Scan for the cell matching the given text and deliver its [x, y] coordinate at center. 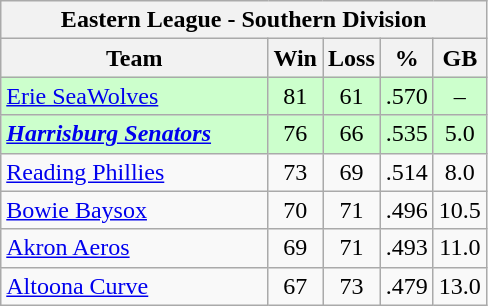
76 [296, 134]
13.0 [460, 286]
.496 [406, 210]
Eastern League - Southern Division [244, 20]
.493 [406, 248]
67 [296, 286]
66 [351, 134]
81 [296, 96]
Loss [351, 58]
.535 [406, 134]
Win [296, 58]
– [460, 96]
Team [134, 58]
Bowie Baysox [134, 210]
.479 [406, 286]
8.0 [460, 172]
70 [296, 210]
% [406, 58]
.514 [406, 172]
Harrisburg Senators [134, 134]
11.0 [460, 248]
Akron Aeros [134, 248]
10.5 [460, 210]
61 [351, 96]
Altoona Curve [134, 286]
Erie SeaWolves [134, 96]
GB [460, 58]
Reading Phillies [134, 172]
5.0 [460, 134]
.570 [406, 96]
